Provide the [X, Y] coordinate of the cell's center where the given text is located.  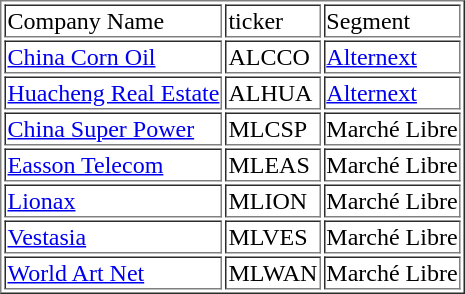
MLION [272, 200]
ticker [272, 20]
Company Name [113, 20]
Segment [392, 20]
MLEAS [272, 164]
ALCCO [272, 56]
MLVES [272, 236]
Huacheng Real Estate [113, 92]
ALHUA [272, 92]
Vestasia [113, 236]
MLCSP [272, 128]
World Art Net [113, 272]
China Corn Oil [113, 56]
China Super Power [113, 128]
Lionax [113, 200]
MLWAN [272, 272]
Easson Telecom [113, 164]
